Return (X, Y) of the center of cell containing provided text 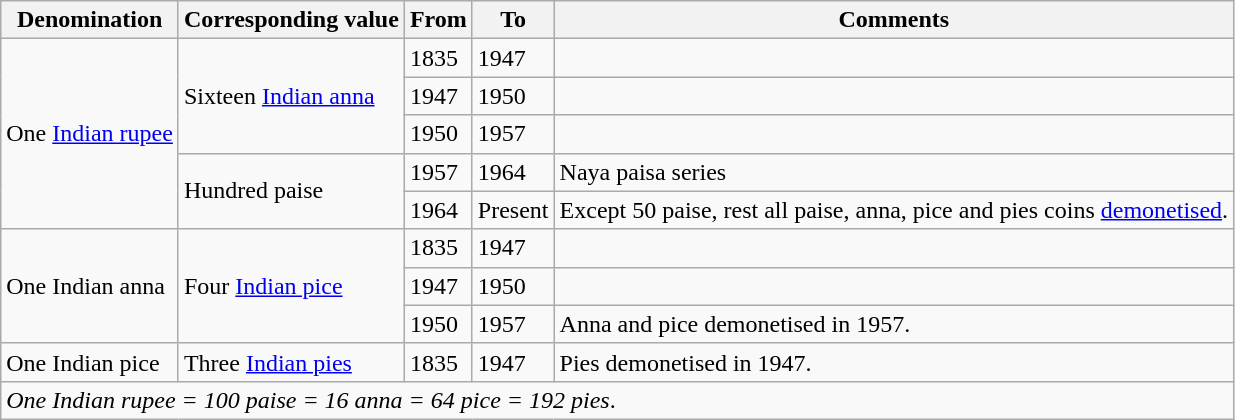
Corresponding value (291, 20)
Anna and pice demonetised in 1957. (894, 324)
Four Indian pice (291, 286)
To (513, 20)
From (438, 20)
Sixteen Indian anna (291, 96)
One Indian rupee (90, 134)
Naya paisa series (894, 172)
Three Indian pies (291, 362)
Denomination (90, 20)
One Indian pice (90, 362)
Hundred paise (291, 191)
Pies demonetised in 1947. (894, 362)
One Indian rupee = 100 paise = 16 anna = 64 pice = 192 pies. (618, 400)
Except 50 paise, rest all paise, anna, pice and pies coins demonetised. (894, 210)
Comments (894, 20)
Present (513, 210)
One Indian anna (90, 286)
